Search for the cell housing the specified text and yield its [x, y] center coordinate. 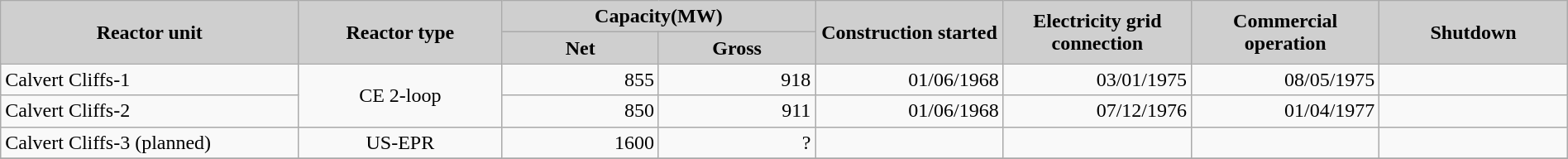
01/04/1977 [1285, 111]
03/01/1975 [1097, 79]
Capacity(MW) [658, 17]
? [736, 142]
08/05/1975 [1285, 79]
CE 2-loop [400, 95]
Calvert Cliffs-2 [150, 111]
Electricity grid connection [1097, 32]
850 [581, 111]
Construction started [910, 32]
Net [581, 48]
911 [736, 111]
Reactor unit [150, 32]
07/12/1976 [1097, 111]
Calvert Cliffs-3 (planned) [150, 142]
1600 [581, 142]
Commercial operation [1285, 32]
US-EPR [400, 142]
918 [736, 79]
Calvert Cliffs-1 [150, 79]
Shutdown [1474, 32]
Gross [736, 48]
Reactor type [400, 32]
855 [581, 79]
